Return the [x, y] coordinate for the center point of the cell that contains the specified text.  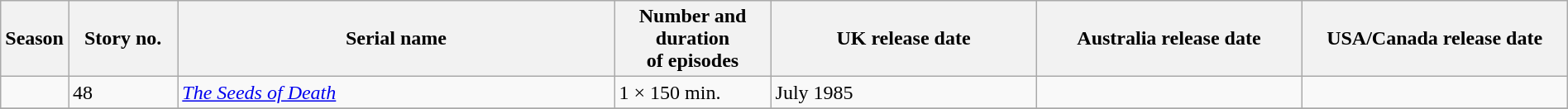
Story no. [122, 39]
Australia release date [1169, 39]
Number and durationof episodes [693, 39]
July 1985 [903, 92]
1 × 150 min. [693, 92]
Season [35, 39]
Serial name [396, 39]
UK release date [903, 39]
48 [122, 92]
The Seeds of Death [396, 92]
USA/Canada release date [1434, 39]
